Determine the (X, Y) coordinate at the center of the cell enclosing the given text.  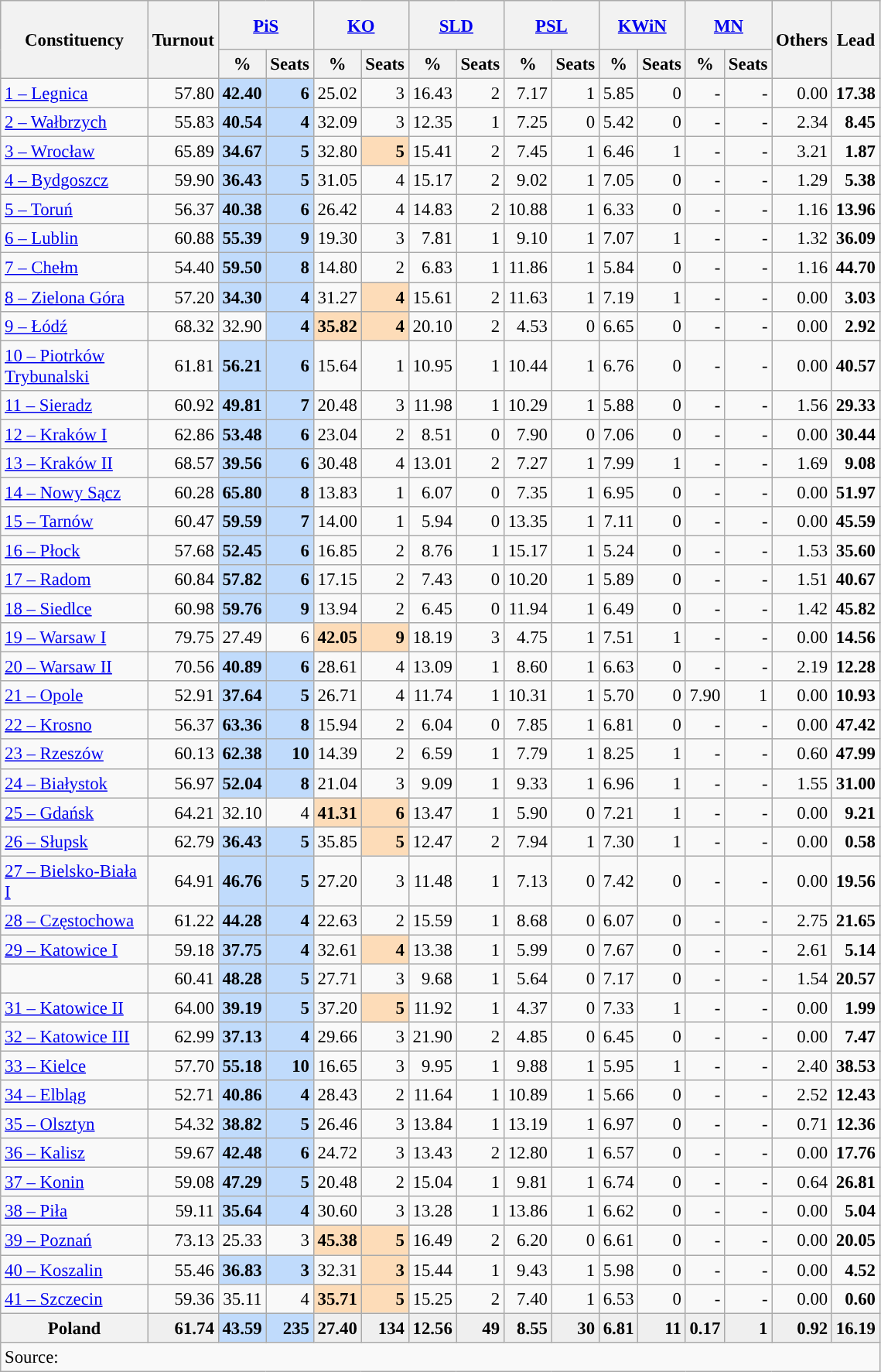
0.92 (802, 1328)
19.30 (337, 239)
57.70 (183, 1066)
55.18 (242, 1066)
22 – Krosno (74, 725)
36.83 (242, 1270)
59.90 (183, 180)
59.59 (242, 522)
55.46 (183, 1270)
5 – Toruń (74, 210)
2.34 (802, 122)
39 – Poznań (74, 1240)
14.39 (337, 754)
65.80 (242, 492)
3.03 (855, 297)
13.01 (432, 464)
59.76 (242, 609)
26.46 (337, 1124)
13 – Kraków II (74, 464)
12.56 (432, 1328)
1.53 (802, 550)
26.71 (337, 696)
6.63 (618, 667)
10.31 (528, 696)
57.20 (183, 297)
8.51 (432, 434)
49.81 (242, 405)
15.25 (432, 1298)
4.53 (528, 326)
5.99 (528, 949)
13.86 (528, 1211)
41 – Szczecin (74, 1298)
16.19 (855, 1328)
5.24 (618, 550)
29 – Katowice I (74, 949)
14.56 (855, 638)
12.47 (432, 841)
8.25 (618, 754)
35.85 (337, 841)
6.96 (618, 783)
30.48 (337, 464)
20.10 (432, 326)
40.57 (855, 365)
31 – Katowice II (74, 1008)
12.28 (855, 667)
16.43 (432, 94)
39.56 (242, 464)
57.68 (183, 550)
53.48 (242, 434)
7.05 (618, 180)
6.62 (618, 1211)
48.28 (242, 979)
18.19 (432, 638)
35.60 (855, 550)
38.53 (855, 1066)
Constituency (74, 40)
25.33 (242, 1240)
61.22 (183, 921)
10.29 (528, 405)
47.42 (855, 725)
Source: (441, 1357)
9.21 (855, 813)
32.61 (337, 949)
13.96 (855, 210)
KWiN (642, 25)
7.40 (528, 1298)
7.67 (618, 949)
57.82 (242, 580)
15.04 (432, 1182)
37 – Konin (74, 1182)
40.54 (242, 122)
28.43 (337, 1095)
22.63 (337, 921)
16 – Płock (74, 550)
33 – Kielce (74, 1066)
14.83 (432, 210)
37.64 (242, 696)
59.08 (183, 1182)
6.46 (618, 152)
13.19 (528, 1124)
9.88 (528, 1066)
10.88 (528, 210)
2.19 (802, 667)
32 – Katowice III (74, 1037)
4.52 (855, 1270)
7.25 (528, 122)
61.81 (183, 365)
32.90 (242, 326)
7.07 (618, 239)
4.37 (528, 1008)
54.40 (183, 268)
32.31 (337, 1270)
12.36 (855, 1124)
7.79 (528, 754)
Poland (74, 1328)
60.98 (183, 609)
35.82 (337, 326)
38.82 (242, 1124)
45.82 (855, 609)
5.88 (618, 405)
64.91 (183, 881)
65.89 (183, 152)
11.98 (432, 405)
7 – Chełm (74, 268)
2.75 (802, 921)
27.71 (337, 979)
9.43 (528, 1270)
5.94 (432, 522)
2.61 (802, 949)
7.21 (618, 813)
60.13 (183, 754)
39.19 (242, 1008)
25.02 (337, 94)
68.57 (183, 464)
27.20 (337, 881)
6.57 (618, 1153)
21.90 (432, 1037)
27.40 (337, 1328)
17.76 (855, 1153)
1.69 (802, 464)
14.80 (337, 268)
30.60 (337, 1211)
64.00 (183, 1008)
35.71 (337, 1298)
13.47 (432, 813)
12.35 (432, 122)
59.50 (242, 268)
59.67 (183, 1153)
21.65 (855, 921)
30 (575, 1328)
3 – Wrocław (74, 152)
37.75 (242, 949)
13.83 (337, 492)
32.10 (242, 813)
17.15 (337, 580)
10.93 (855, 696)
29.66 (337, 1037)
40 – Koszalin (74, 1270)
9.09 (432, 783)
10.44 (528, 365)
41.31 (337, 813)
40.89 (242, 667)
44.28 (242, 921)
15.64 (337, 365)
13.28 (432, 1211)
7.11 (618, 522)
11.92 (432, 1008)
31.27 (337, 297)
1.42 (802, 609)
5.66 (618, 1095)
64.21 (183, 813)
27 – Bielsko-Biała I (74, 881)
35 – Olsztyn (74, 1124)
7.47 (855, 1037)
45.38 (337, 1240)
7.19 (618, 297)
52.91 (183, 696)
2.40 (802, 1066)
5.38 (855, 180)
47.29 (242, 1182)
9.08 (855, 464)
13.94 (337, 609)
7.43 (432, 580)
9.02 (528, 180)
0.71 (802, 1124)
54.32 (183, 1124)
34.67 (242, 152)
5.64 (528, 979)
2.52 (802, 1095)
52.45 (242, 550)
6.61 (618, 1240)
28.61 (337, 667)
5.84 (618, 268)
56.97 (183, 783)
11.64 (432, 1095)
12.80 (528, 1153)
16.85 (337, 550)
5.70 (618, 696)
10 – Piotrków Trybunalski (74, 365)
37.13 (242, 1037)
14.00 (337, 522)
PSL (551, 25)
25 – Gdańsk (74, 813)
21.04 (337, 783)
5.90 (528, 813)
4 – Bydgoszcz (74, 180)
55.83 (183, 122)
56.21 (242, 365)
6.33 (618, 210)
60.28 (183, 492)
23 – Rzeszów (74, 754)
34.30 (242, 297)
20.05 (855, 1240)
8.45 (855, 122)
7.85 (528, 725)
12 – Kraków I (74, 434)
42.48 (242, 1153)
16.65 (337, 1066)
60.41 (183, 979)
Turnout (183, 40)
5.95 (618, 1066)
PiS (266, 25)
6.76 (618, 365)
24.72 (337, 1153)
6.95 (618, 492)
60.47 (183, 522)
70.56 (183, 667)
44.70 (855, 268)
31.00 (855, 783)
13.35 (528, 522)
6.65 (618, 326)
35.64 (242, 1211)
7.06 (618, 434)
6.49 (618, 609)
79.75 (183, 638)
0.58 (855, 841)
15.41 (432, 152)
46.76 (242, 881)
63.36 (242, 725)
40.67 (855, 580)
15.59 (432, 921)
27.49 (242, 638)
1.55 (802, 783)
8 – Zielona Góra (74, 297)
60.84 (183, 580)
14 – Nowy Sącz (74, 492)
51.97 (855, 492)
5.89 (618, 580)
62.38 (242, 754)
11 (662, 1328)
7.27 (528, 464)
7.33 (618, 1008)
0.64 (802, 1182)
31.05 (337, 180)
57.80 (183, 94)
1.54 (802, 979)
59.18 (183, 949)
68.32 (183, 326)
7.45 (528, 152)
8.76 (432, 550)
21 – Opole (74, 696)
52.71 (183, 1095)
5.42 (618, 122)
6.83 (432, 268)
1.99 (855, 1008)
32.09 (337, 122)
42.05 (337, 638)
5.98 (618, 1270)
8.68 (528, 921)
17 – Radom (74, 580)
1.29 (802, 180)
15.61 (432, 297)
11.74 (432, 696)
16.49 (432, 1240)
Lead (855, 40)
59.11 (183, 1211)
5.14 (855, 949)
62.79 (183, 841)
24 – Białystok (74, 783)
28 – Częstochowa (74, 921)
6 – Lublin (74, 239)
49 (480, 1328)
9.33 (528, 783)
26.81 (855, 1182)
6.04 (432, 725)
9.81 (528, 1182)
1.56 (802, 405)
59.36 (183, 1298)
1 – Legnica (74, 94)
1.32 (802, 239)
2 – Wałbrzych (74, 122)
13.09 (432, 667)
7.81 (432, 239)
7.35 (528, 492)
11.86 (528, 268)
26.42 (337, 210)
34 – Elbląg (74, 1095)
2.92 (855, 326)
SLD (456, 25)
9.10 (528, 239)
15.44 (432, 1270)
9 – Łódź (74, 326)
13.38 (432, 949)
7.30 (618, 841)
6.74 (618, 1182)
10.95 (432, 365)
15.94 (337, 725)
36 – Kalisz (74, 1153)
29.33 (855, 405)
32.80 (337, 152)
10.20 (528, 580)
52.04 (242, 783)
7.13 (528, 881)
134 (385, 1328)
11.94 (528, 609)
4.85 (528, 1037)
Others (802, 40)
7.42 (618, 881)
13.84 (432, 1124)
37.20 (337, 1008)
10.89 (528, 1095)
11.63 (528, 297)
42.40 (242, 94)
17.38 (855, 94)
8.60 (528, 667)
62.99 (183, 1037)
20.57 (855, 979)
19 – Warsaw I (74, 638)
40.38 (242, 210)
12.43 (855, 1095)
5.04 (855, 1211)
55.39 (242, 239)
9.68 (432, 979)
36.09 (855, 239)
13.43 (432, 1153)
19.56 (855, 881)
6.97 (618, 1124)
9.95 (432, 1066)
23.04 (337, 434)
KO (360, 25)
7.94 (528, 841)
6.53 (618, 1298)
20 – Warsaw II (74, 667)
45.59 (855, 522)
0.17 (705, 1328)
4.75 (528, 638)
6.59 (432, 754)
11.48 (432, 881)
73.13 (183, 1240)
60.88 (183, 239)
7.99 (618, 464)
MN (729, 25)
7.51 (618, 638)
15 – Tarnów (74, 522)
3.21 (802, 152)
11 – Sieradz (74, 405)
62.86 (183, 434)
235 (289, 1328)
38 – Piła (74, 1211)
40.86 (242, 1095)
35.11 (242, 1298)
1.51 (802, 580)
26 – Słupsk (74, 841)
5.85 (618, 94)
6.20 (528, 1240)
1.87 (855, 152)
47.99 (855, 754)
30.44 (855, 434)
8.55 (528, 1328)
43.59 (242, 1328)
18 – Siedlce (74, 609)
61.74 (183, 1328)
60.92 (183, 405)
